Return (x, y) of the center of cell containing provided text 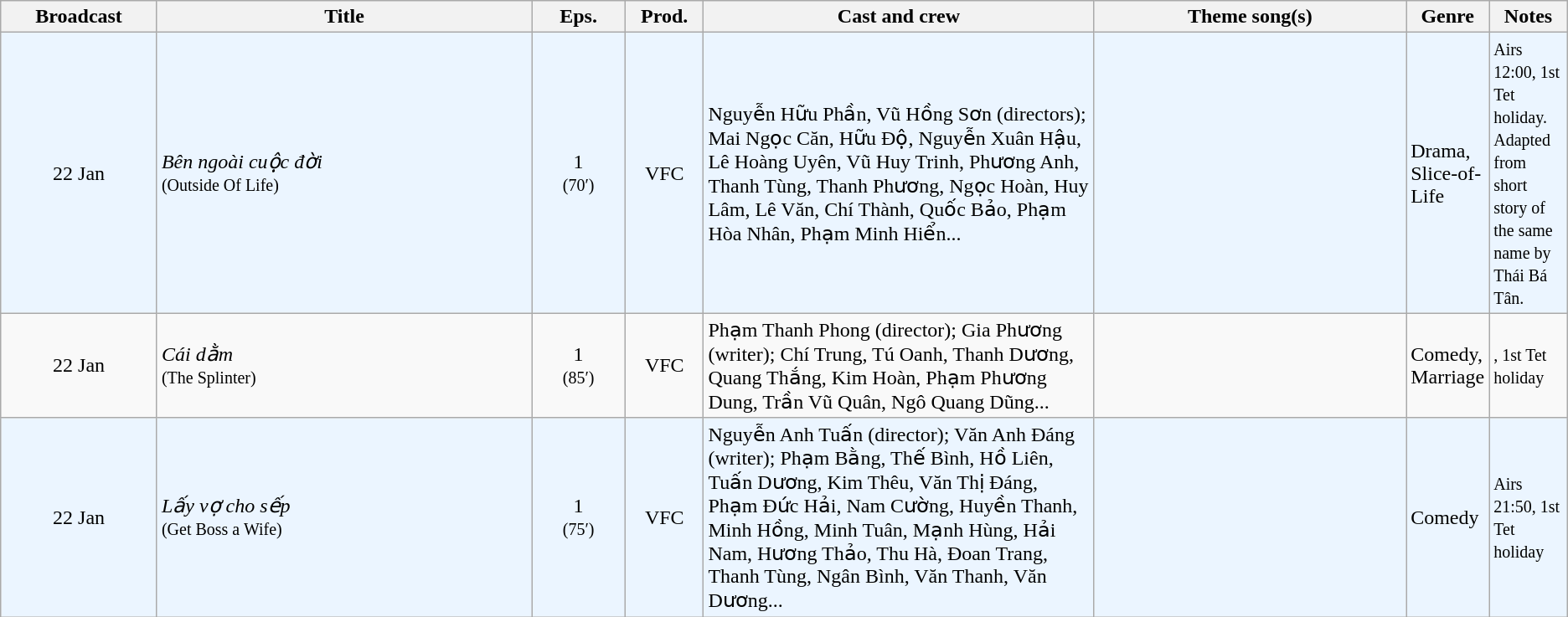
Title (343, 17)
1(85′) (579, 365)
Genre (1447, 17)
Eps. (579, 17)
Cast and crew (899, 17)
Cái dằm (The Splinter) (343, 365)
Drama, Slice-of-Life (1447, 172)
Notes (1529, 17)
Lấy vợ cho sếp (Get Boss a Wife) (343, 517)
Airs 12:00, 1st Tet holiday.Adapted from short story of the same name by Thái Bá Tân. (1529, 172)
Comedy (1447, 517)
1(70′) (579, 172)
, 1st Tet holiday (1529, 365)
Comedy, Marriage (1447, 365)
1(75′) (579, 517)
Theme song(s) (1250, 17)
Airs 21:50, 1st Tet holiday (1529, 517)
Bên ngoài cuộc đời (Outside Of Life) (343, 172)
Prod. (665, 17)
Broadcast (79, 17)
